Detect which cell encompasses the target text, then output its (X, Y) center coordinate. 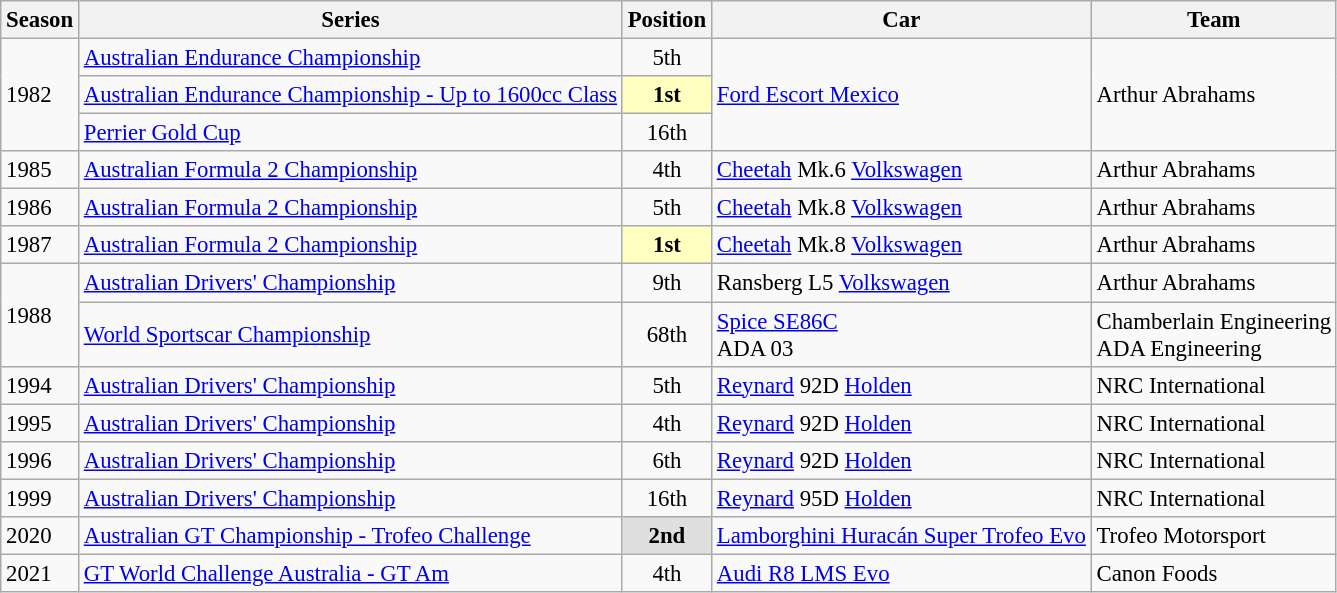
Australian Endurance Championship - Up to 1600cc Class (350, 95)
1999 (40, 498)
6th (666, 460)
GT World Challenge Australia - GT Am (350, 573)
1988 (40, 315)
Team (1214, 20)
2nd (666, 536)
9th (666, 283)
Cheetah Mk.6 Volkswagen (901, 170)
Position (666, 20)
Chamberlain EngineeringADA Engineering (1214, 334)
Australian Endurance Championship (350, 58)
Perrier Gold Cup (350, 133)
1996 (40, 460)
Series (350, 20)
2020 (40, 536)
Car (901, 20)
Audi R8 LMS Evo (901, 573)
1995 (40, 423)
Reynard 95D Holden (901, 498)
Spice SE86CADA 03 (901, 334)
Trofeo Motorsport (1214, 536)
World Sportscar Championship (350, 334)
68th (666, 334)
2021 (40, 573)
Season (40, 20)
Australian GT Championship - Trofeo Challenge (350, 536)
1982 (40, 96)
Ransberg L5 Volkswagen (901, 283)
1994 (40, 385)
Ford Escort Mexico (901, 96)
1985 (40, 170)
Canon Foods (1214, 573)
1987 (40, 245)
Lamborghini Huracán Super Trofeo Evo (901, 536)
1986 (40, 208)
